Identify which cell holds the provided text, then report its (x, y) central coordinate. 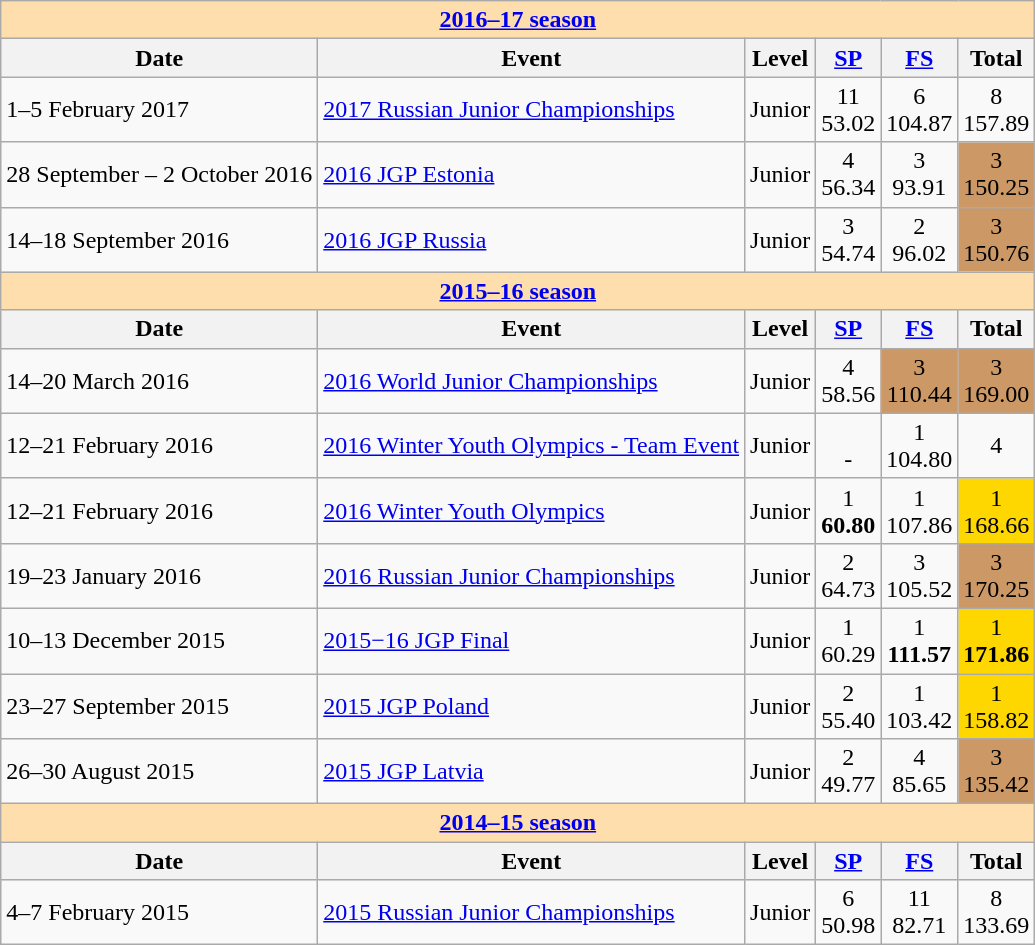
2 96.02 (920, 240)
3 135.42 (996, 772)
2016 JGP Estonia (532, 174)
10–13 December 2015 (160, 640)
4 58.56 (848, 380)
3 169.00 (996, 380)
8 157.89 (996, 110)
4–7 February 2015 (160, 912)
2016 World Junior Championships (532, 380)
- (848, 446)
2016 JGP Russia (532, 240)
19–23 January 2016 (160, 576)
3 110.44 (920, 380)
3 150.76 (996, 240)
1 158.82 (996, 706)
14–20 March 2016 (160, 380)
1 60.29 (848, 640)
14–18 September 2016 (160, 240)
2015–16 season (518, 291)
1 171.86 (996, 640)
2016 Winter Youth Olympics - Team Event (532, 446)
2014–15 season (518, 823)
11 82.71 (920, 912)
6 104.87 (920, 110)
2 55.40 (848, 706)
3 150.25 (996, 174)
1 103.42 (920, 706)
1 60.80 (848, 510)
4 56.34 (848, 174)
3 93.91 (920, 174)
2016 Winter Youth Olympics (532, 510)
1 168.66 (996, 510)
3 170.25 (996, 576)
4 (996, 446)
11 53.02 (848, 110)
2015−16 JGP Final (532, 640)
28 September – 2 October 2016 (160, 174)
2016 Russian Junior Championships (532, 576)
1 104.80 (920, 446)
2 64.73 (848, 576)
1–5 February 2017 (160, 110)
2 49.77 (848, 772)
2016–17 season (518, 20)
2017 Russian Junior Championships (532, 110)
3 54.74 (848, 240)
26–30 August 2015 (160, 772)
2015 JGP Latvia (532, 772)
23–27 September 2015 (160, 706)
3 105.52 (920, 576)
1 107.86 (920, 510)
6 50.98 (848, 912)
2015 Russian Junior Championships (532, 912)
1 111.57 (920, 640)
8 133.69 (996, 912)
4 85.65 (920, 772)
2015 JGP Poland (532, 706)
